Locate the cell with the specified text and output its (x, y) center coordinate. 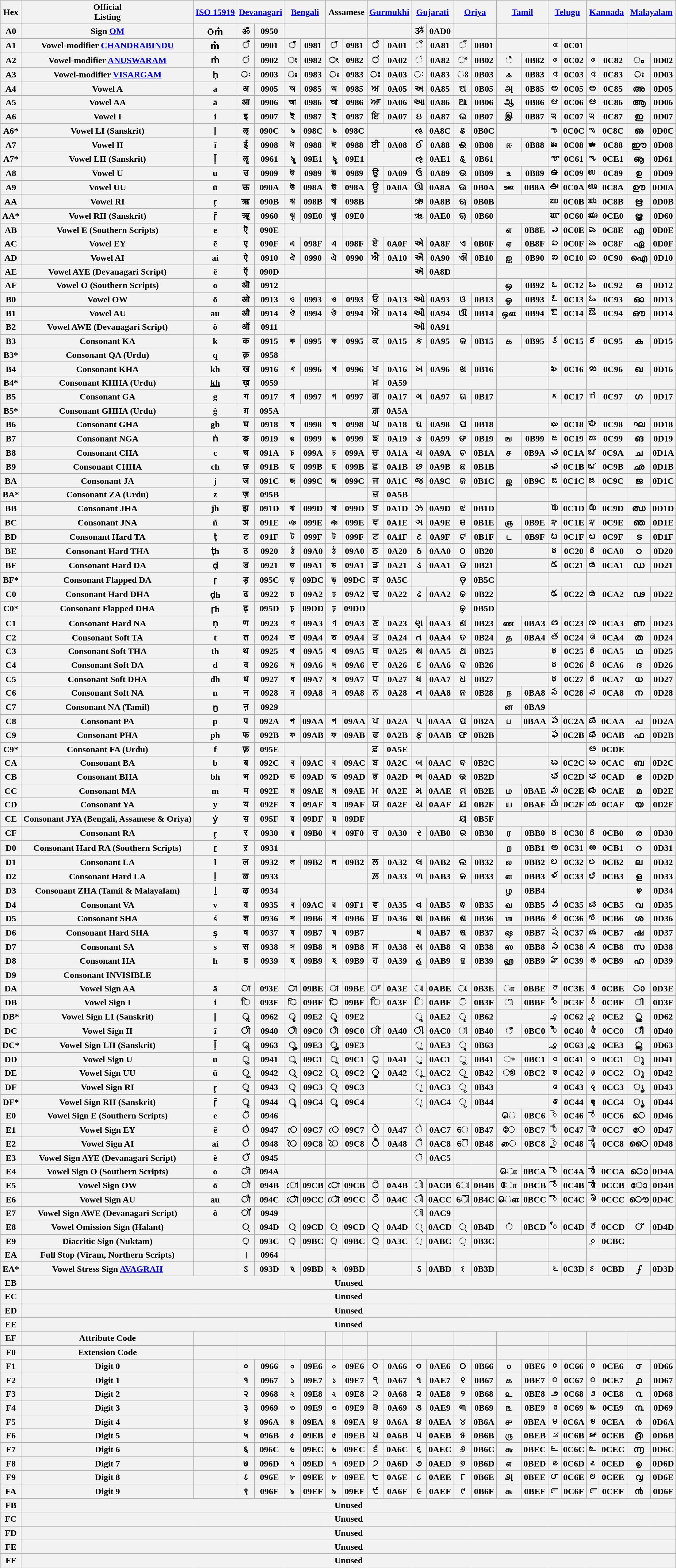
డ (554, 566)
ल (245, 862)
0C90 (613, 258)
ਊ (375, 187)
0B6F (484, 1491)
0C15 (574, 341)
0A1B (397, 467)
ਫ (375, 735)
0BB5 (535, 905)
ਛ (375, 467)
௩ (509, 1408)
ఊ (554, 187)
0C44 (574, 1102)
0C0B (574, 202)
ൄ (638, 1102)
જ (419, 481)
0C8A (613, 187)
Vowel Sign LII (Sanskrit) (107, 1045)
A9 (11, 187)
0C6D (574, 1464)
096E (270, 1477)
Consonant MA (107, 791)
ಾ (593, 989)
0C6F (574, 1491)
0AAB (440, 735)
Vowel-modifier ANUSWARAM (107, 60)
092A (270, 721)
0D32 (663, 862)
ਪ (375, 721)
0A21 (397, 566)
0C2D (574, 777)
ਰ (375, 833)
ಒ (593, 286)
0D39 (663, 961)
0AC0 (440, 1031)
ਘ (375, 425)
ઢ (419, 594)
ೞ (593, 749)
Vowel Omission Sign (Halant) (107, 1227)
ധ (638, 679)
0B27 (484, 679)
Consonant Flapped DHA (107, 609)
0A6F (397, 1491)
0BEE (535, 1477)
ఱ (554, 848)
0A20 (397, 551)
Consonant JA (107, 481)
0C05 (574, 89)
ੂ (375, 1073)
ਸ (375, 947)
Vowel O (Southern Scripts) (107, 286)
BD (11, 537)
0B39 (484, 961)
ફ (419, 735)
ॆ (245, 1116)
ൊ (638, 1171)
ટ (419, 537)
Consonant LA (107, 862)
0B6D (484, 1464)
ஸ (509, 947)
ओ (245, 299)
ਾ (375, 989)
BA (11, 481)
ತ (593, 637)
Vowel UU (107, 187)
Consonant NA (Tamil) (107, 707)
0C17 (574, 397)
0A9D (440, 508)
0A2D (397, 777)
0D2B (663, 735)
0AAE (440, 791)
ਟ (375, 537)
0D0E (663, 230)
ર (419, 833)
0D2E (663, 791)
ञ (245, 523)
0C6C (574, 1450)
ਓ (375, 299)
0A13 (397, 299)
ध (245, 679)
௯ (509, 1491)
ಽ (593, 1269)
ಲ (593, 862)
ీ (554, 1031)
CB (11, 777)
੪ (375, 1422)
090D (270, 272)
0901 (270, 46)
ਢ (375, 594)
ഖ (638, 369)
0B63 (484, 1045)
0CB7 (613, 933)
Vowel RI (107, 202)
0ACB (440, 1185)
Diacritic Sign (Nuktam) (107, 1241)
0A48 (397, 1144)
ಚ (593, 453)
C2 (11, 637)
0AAA (440, 721)
ৱ (334, 905)
0C6A (574, 1422)
0967 (270, 1380)
0C1A (574, 453)
ఎ (554, 230)
ड (245, 566)
ੀ (375, 1031)
DD (11, 1059)
ਞ (375, 523)
0926 (270, 665)
0A1F (397, 537)
CE (11, 819)
ய (509, 805)
0C20 (574, 551)
മ (638, 791)
ḥ (215, 74)
ਅ (375, 89)
F0 (11, 1352)
ಛ (593, 467)
ઽ (419, 1269)
૮ (419, 1477)
ଔ (462, 313)
୫ (462, 1436)
ଜ (462, 481)
ஃ (509, 74)
ಯ (593, 805)
0D08 (663, 145)
ோ (509, 1185)
0B05 (484, 89)
ਿ (375, 1003)
ಝ (593, 508)
Digit 2 (107, 1394)
ఇ (554, 116)
096D (270, 1464)
0A93 (440, 299)
ജ (638, 481)
ಓ (593, 299)
0AE9 (440, 1408)
ઔ (419, 313)
Vowel E (Southern Scripts) (107, 230)
ం (554, 60)
ୠ (462, 216)
0D6C (663, 1450)
0B3E (484, 989)
0B2A (484, 721)
0B93 (535, 299)
D1 (11, 862)
0CB2 (613, 862)
0A8C (440, 131)
0C3F (574, 1003)
ऽ (245, 1269)
ஊ (509, 187)
ତ (462, 637)
0BCC (535, 1200)
0914 (270, 313)
0938 (270, 947)
ത (638, 637)
Consonant JHA (107, 508)
0CEF (613, 1491)
୨ (462, 1394)
ख (245, 369)
ਗ਼ (375, 411)
0B9E (535, 523)
ୟ (462, 819)
ஞ (509, 523)
0AC9 (440, 1213)
096B (270, 1436)
0AAC (440, 763)
0C3E (574, 989)
0CC8 (613, 1144)
୮ (462, 1477)
0D03 (663, 74)
0950 (270, 31)
ढ़ (245, 609)
0AED (440, 1464)
AF (11, 286)
ఉ (554, 173)
0CB5 (613, 905)
ત (419, 637)
0B06 (484, 103)
0B82 (535, 60)
m̐ (215, 46)
ೌ (593, 1200)
ਜ (375, 481)
ṟ (215, 848)
l (215, 862)
Consonant Soft DHA (107, 679)
അ (638, 89)
ી (419, 1031)
Malayalam (652, 12)
094B (270, 1185)
൩ (638, 1408)
0C8B (613, 202)
ਏ (375, 244)
ಠ (593, 551)
q (215, 355)
EB (11, 1283)
ਔ (375, 313)
F4 (11, 1408)
0B1A (484, 453)
ૣ (419, 1045)
્ (419, 1227)
0D22 (663, 594)
ऎ (245, 230)
0BED (535, 1464)
0932 (270, 862)
ଅ (462, 89)
0CA2 (613, 594)
0BB6 (535, 919)
0CC2 (613, 1073)
र (245, 833)
0A4B (397, 1185)
Consonant VA (107, 905)
પ (419, 721)
ഗ (638, 397)
0B18 (484, 425)
0C1E (574, 523)
0D36 (663, 919)
0C83 (613, 74)
ୀ (462, 1031)
౦ (554, 1366)
0930 (270, 833)
ड़ (245, 580)
ಘ (593, 425)
0B14 (484, 313)
ਮ (375, 791)
அ (509, 89)
Vowel RII (Sanskrit) (107, 216)
आ (245, 103)
௧ (509, 1380)
0D0B (663, 202)
य़ (245, 819)
ଘ (462, 425)
ઍ (419, 272)
ପ (462, 721)
இ (509, 116)
५ (245, 1436)
೬ (593, 1450)
ଡ଼ (462, 580)
a (215, 89)
0D68 (663, 1394)
0D69 (663, 1408)
0C03 (574, 74)
൭ (638, 1464)
ಶ (593, 919)
ஒ (509, 286)
0906 (270, 103)
0A8D (440, 272)
0A98 (440, 425)
0AA2 (440, 594)
൮ (638, 1477)
ஓ (509, 299)
091F (270, 537)
ி (509, 1003)
0AC1 (440, 1059)
0D41 (663, 1059)
૭ (419, 1464)
ṛ (215, 580)
Ōm̐ (215, 31)
ౢ (554, 1017)
0BC7 (535, 1130)
0D1E (663, 523)
ಙ (593, 439)
0CED (613, 1464)
0C26 (574, 665)
0ACD (440, 1227)
0C41 (574, 1059)
ग़ (245, 411)
C9* (11, 749)
१ (245, 1380)
0ABF (440, 1003)
n (215, 693)
0D27 (663, 679)
0C6E (574, 1477)
0919 (270, 439)
଼ (462, 1241)
0C33 (574, 876)
09F1 (355, 905)
ಗ (593, 397)
਼ (375, 1241)
೦ (593, 1366)
ગ (419, 397)
0947 (270, 1130)
0D17 (663, 397)
ൣ (638, 1045)
0B40 (484, 1031)
0AA1 (440, 566)
ಃ (593, 74)
శ (554, 919)
ક (419, 341)
ਜ਼ (375, 494)
ॡ (245, 159)
ೂ (593, 1073)
ੈ (375, 1144)
0C48 (574, 1144)
0A10 (397, 258)
0941 (270, 1059)
ட (509, 537)
096F (270, 1491)
E7 (11, 1213)
0C23 (574, 623)
స (554, 947)
Vowel Sign LI (Sanskrit) (107, 1017)
FE (11, 1547)
ય (419, 805)
ડ (419, 566)
क़ (245, 355)
0909 (270, 173)
સ (419, 947)
్ (554, 1227)
ॐ (245, 31)
ો (419, 1185)
ஷ (509, 933)
ः (245, 74)
A3 (11, 74)
CA (11, 763)
૧ (419, 1380)
ఛ (554, 467)
ଳ (462, 876)
094D (270, 1227)
० (245, 1366)
ಋ (593, 202)
ṣ (215, 933)
0BCB (535, 1185)
0A03 (397, 74)
d (215, 665)
0BAA (535, 721)
ଆ (462, 103)
0960 (270, 216)
0BC8 (535, 1144)
0C32 (574, 862)
ਹ (375, 961)
0C2C (574, 763)
F9 (11, 1477)
B9 (11, 467)
0C9D (613, 508)
ಫ (593, 735)
ન (419, 693)
Gurmukhi (389, 12)
௫ (509, 1436)
0935 (270, 905)
Vowel Sign EY (107, 1130)
౭ (554, 1464)
0B44 (484, 1102)
੧ (375, 1380)
0CBF (613, 1003)
CC (11, 791)
ଧ (462, 679)
BF (11, 566)
0C4B (574, 1185)
ਆ (375, 103)
091E (270, 523)
D0 (11, 848)
C6 (11, 693)
0BEF (535, 1491)
0902 (270, 60)
FB (11, 1505)
0D3D (663, 1269)
092F (270, 805)
ಂ (593, 60)
0C02 (574, 60)
CF (11, 833)
ృ (554, 1087)
0C0C (574, 131)
0C42 (574, 1073)
Consonant KA (107, 341)
Consonant GA (107, 397)
ఌ (554, 131)
੮ (375, 1477)
0BB3 (535, 876)
औ (245, 313)
0D6B (663, 1436)
0D60 (663, 216)
s (215, 947)
0903 (270, 74)
ऌ (245, 131)
ੌ (375, 1200)
ઑ (419, 327)
0B85 (535, 89)
Vowel Sign RII (Sanskrit) (107, 1102)
ୌ (462, 1200)
Vowel AU (107, 313)
0C13 (574, 299)
ज़ (245, 494)
0D6A (663, 1422)
0A1C (397, 481)
k (215, 341)
ె (554, 1116)
ଓ (462, 299)
Vowel AYE (Devanagari Script) (107, 272)
ಏ (593, 244)
0A9F (440, 537)
ೊ (593, 1171)
C9 (11, 735)
0CE1 (613, 159)
ट (245, 537)
0D66 (663, 1366)
Vowel Sign II (107, 1031)
B6 (11, 425)
थ (245, 651)
ो (245, 1185)
0BC0 (535, 1031)
0C9E (613, 523)
ഠ (638, 551)
ಊ (593, 187)
ಸ (593, 947)
0B2D (484, 777)
ઘ (419, 425)
ற (509, 848)
0CE2 (613, 1017)
0A6E (397, 1477)
0A07 (397, 116)
ஶ (509, 919)
0A2C (397, 763)
ధ (554, 679)
വ (638, 905)
0AEB (440, 1436)
0B1B (484, 467)
ṅ (215, 439)
0BEB (535, 1436)
ુ (419, 1059)
Vowel Sign AWE (Devanagari Script) (107, 1213)
ఈ (554, 145)
0948 (270, 1144)
௦ (509, 1366)
౩ (554, 1408)
D8 (11, 961)
ଖ (462, 369)
0CC7 (613, 1130)
c (215, 453)
F5 (11, 1422)
0A42 (397, 1073)
ఋ (554, 202)
0921 (270, 566)
0D6E (663, 1477)
0933 (270, 876)
0C62 (574, 1017)
0AB9 (440, 961)
ṁ (215, 60)
૪ (419, 1422)
0A36 (397, 919)
dh (215, 679)
హ (554, 961)
0D40 (663, 1031)
२ (245, 1394)
ర (554, 833)
ై (554, 1144)
వ (554, 905)
ി (638, 1003)
0911 (270, 327)
0A19 (397, 439)
0D1F (663, 537)
0CEA (613, 1422)
ಎ (593, 230)
റ (638, 848)
0C9B (613, 467)
Vowel Sign U (107, 1059)
ਝ (375, 508)
வ (509, 905)
ଵ (462, 905)
0C66 (574, 1366)
ಞ (593, 523)
ॉ (245, 1213)
ఢ (554, 594)
0961 (270, 159)
ଇ (462, 116)
C8 (11, 721)
୧ (462, 1380)
Vowel OW (107, 299)
0BB1 (535, 848)
ഭ (638, 777)
ଙ (462, 439)
0BC1 (535, 1059)
095A (270, 411)
0CA5 (613, 651)
F3 (11, 1394)
093E (270, 989)
Digit 8 (107, 1477)
0A4C (397, 1200)
ୂ (462, 1073)
0A9C (440, 481)
0CCD (613, 1227)
೮ (593, 1477)
094A (270, 1171)
0C98 (613, 425)
ല (638, 862)
0D63 (663, 1045)
ચ (419, 453)
0924 (270, 637)
ଂ (462, 60)
0A67 (397, 1380)
0CA6 (613, 665)
0CA4 (613, 637)
Vowel-modifier CHANDRABINDU (107, 46)
ఔ (554, 313)
0C0F (574, 244)
0BB7 (535, 933)
Digit 4 (107, 1422)
0AC3 (440, 1087)
ଢ଼ (462, 609)
ന (638, 693)
ઐ (419, 258)
ಹ (593, 961)
Consonant Hard THA (107, 551)
ૡ (419, 159)
಼ (593, 1241)
0D13 (663, 299)
ശ (638, 919)
0B1C (484, 481)
ப (509, 721)
ಱ (593, 848)
ṇ (215, 623)
ଝ (462, 508)
ನ (593, 693)
0D07 (663, 116)
ಅ (593, 89)
0C82 (613, 60)
0BB9 (535, 961)
0AC4 (440, 1102)
న (554, 693)
0B22 (484, 594)
ೃ (593, 1087)
0C94 (613, 313)
ଚ (462, 453)
0ACC (440, 1200)
0C0A (574, 187)
ଗ (462, 397)
0AC2 (440, 1073)
ૂ (419, 1073)
Consonant KHHA (Urdu) (107, 383)
ீ (509, 1031)
0CEC (613, 1450)
Hex (11, 12)
દ (419, 665)
0D26 (663, 665)
ழ (509, 891)
બ (419, 763)
ಳ (593, 876)
0C24 (574, 637)
ਦ (375, 665)
ൈ (638, 1144)
0B36 (484, 919)
ੜ (375, 580)
Tamil (522, 12)
0CAC (613, 763)
ਖ (375, 369)
ਡ (375, 566)
0A26 (397, 665)
0C68 (574, 1394)
Vowel Sign AU (107, 1200)
ఓ (554, 299)
0B0F (484, 244)
Vowel AI (107, 258)
ष (245, 933)
ഞ (638, 523)
ġ (215, 411)
0C0E (574, 230)
ದ (593, 665)
0A01 (397, 46)
0AA0 (440, 551)
ph (215, 735)
0AEE (440, 1477)
ଢ (462, 594)
0D34 (663, 891)
0C9F (613, 537)
೩ (593, 1408)
EA (11, 1255)
092D (270, 777)
0BBE (535, 989)
0A5B (397, 494)
ऩ (245, 707)
ெ (509, 1116)
0B4B (484, 1185)
ભ (419, 777)
ళ (554, 876)
୩ (462, 1408)
ଷ (462, 933)
t (215, 637)
y (215, 805)
फ़ (245, 749)
DC* (11, 1045)
ଈ (462, 145)
೭ (593, 1464)
C4 (11, 665)
Consonant CHA (107, 453)
0CCA (613, 1171)
ఏ (554, 244)
E2 (11, 1144)
0AB3 (440, 876)
0B02 (484, 60)
फ (245, 735)
ण (245, 623)
DF* (11, 1102)
Vowel Sign AYE (Devanagari Script) (107, 1158)
0C31 (574, 848)
0A6A (397, 1422)
DA (11, 989)
८ (245, 1477)
ஏ (509, 244)
0D33 (663, 876)
0D30 (663, 833)
Vowel Sign E (Southern Scripts) (107, 1116)
0B32 (484, 862)
OfficialListing (107, 12)
് (638, 1227)
ૐ (419, 31)
0D06 (663, 103)
0AE0 (440, 216)
Kannada (607, 12)
0CAB (613, 735)
ई (245, 145)
ಡ (593, 566)
త (554, 637)
ळ (245, 876)
0B5C (484, 580)
AA (11, 202)
0B0B (484, 202)
ஔ (509, 313)
ṭ (215, 537)
0CB0 (613, 833)
Attribute Code (107, 1338)
0BEC (535, 1450)
0B8A (535, 187)
ਤ (375, 637)
त (245, 637)
F8 (11, 1464)
ఠ (554, 551)
0B5F (484, 819)
0CC6 (613, 1116)
Digit 9 (107, 1491)
0C18 (574, 425)
091B (270, 467)
ੁ (375, 1059)
0B8F (535, 244)
ਲ (375, 862)
ಐ (593, 258)
Consonant PHA (107, 735)
0B21 (484, 566)
ઈ (419, 145)
Consonant BA (107, 763)
0CA0 (613, 551)
jh (215, 508)
E5 (11, 1185)
0B01 (484, 46)
ೠ (593, 216)
४ (245, 1422)
E8 (11, 1227)
ँ (245, 46)
0AA8 (440, 693)
0A5E (397, 749)
0B0A (484, 187)
൨ (638, 1394)
0B6E (484, 1477)
Vowel Sign OW (107, 1185)
A0 (11, 31)
ഢ (638, 594)
इ (245, 116)
0CE8 (613, 1394)
ണ (638, 623)
0B26 (484, 665)
ਂ (375, 60)
0A89 (440, 173)
0C1B (574, 467)
0939 (270, 961)
0D44 (663, 1102)
D4 (11, 905)
ઉ (419, 173)
ॣ (245, 1045)
Digit 3 (107, 1408)
0C6B (574, 1436)
ୋ (462, 1185)
उ (245, 173)
झ (245, 508)
090B (270, 202)
0B60 (484, 216)
F2 (11, 1380)
09B0 (313, 833)
0C97 (613, 397)
Vowel-modifier VISARGAM (107, 74)
ప (554, 721)
0C69 (574, 1408)
ୣ (462, 1045)
ॊ (245, 1171)
ొ (554, 1171)
ൃ (638, 1087)
0A91 (440, 327)
0B43 (484, 1087)
౪ (554, 1422)
Consonant Hard TA (107, 537)
ର (462, 833)
ರ (593, 833)
ఒ (554, 286)
ୁ (462, 1059)
0B92 (535, 286)
ை (509, 1144)
DF (11, 1087)
0AA4 (440, 637)
ૄ (419, 1102)
ଥ (462, 651)
ఞ (554, 523)
0D20 (663, 551)
0CC0 (613, 1031)
ñ (215, 523)
த (509, 637)
േ (638, 1130)
ं (245, 60)
ே (509, 1130)
094C (270, 1200)
૫ (419, 1436)
୯ (462, 1491)
े (245, 1130)
0D16 (663, 369)
ਧ (375, 679)
0C1D (574, 508)
ਗ (375, 397)
ଟ (462, 537)
ૈ (419, 1144)
ળ (419, 876)
0BE7 (535, 1380)
0BE6 (535, 1366)
0966 (270, 1366)
0B48 (484, 1144)
ବ (462, 763)
0B2C (484, 763)
బ (554, 763)
0B42 (484, 1073)
0B6C (484, 1450)
૬ (419, 1450)
0AE1 (440, 159)
F7 (11, 1450)
श (245, 919)
म (245, 791)
ऱ (245, 848)
B3* (11, 355)
Consonant Soft TA (107, 637)
ૃ (419, 1087)
ஂ (509, 60)
0B83 (535, 74)
0C46 (574, 1116)
Consonant Flapped DA (107, 580)
0920 (270, 551)
ಔ (593, 313)
ਬ (375, 763)
0A3C (397, 1241)
ଶ (462, 919)
0A8F (440, 244)
Consonant KHA (107, 369)
൪ (638, 1422)
0A25 (397, 651)
0962 (270, 1017)
0A82 (440, 60)
మ (554, 791)
ઃ (419, 74)
ਫ਼ (375, 749)
0A83 (440, 74)
Consonant Soft NA (107, 693)
0917 (270, 397)
Consonant ZHA (Tamil & Malayalam) (107, 891)
ഐ (638, 258)
ਇ (375, 116)
DB* (11, 1017)
൦ (638, 1366)
0B08 (484, 145)
0958 (270, 355)
0C25 (574, 651)
C1 (11, 623)
ൡ (638, 159)
DC (11, 1031)
0CA7 (613, 679)
p (215, 721)
0B0C (484, 131)
B4 (11, 369)
య (554, 805)
੨ (375, 1394)
0C01 (574, 46)
E6 (11, 1200)
ು (593, 1059)
gh (215, 425)
൧ (638, 1380)
0D0F (663, 244)
0A0A (397, 187)
એ (419, 244)
D6 (11, 933)
઼ (419, 1241)
0CBD (613, 1269)
0929 (270, 707)
0B90 (535, 258)
E4 (11, 1171)
0D42 (663, 1073)
B0 (11, 299)
0B3D (484, 1269)
090C (270, 131)
ଏ (462, 244)
0907 (270, 116)
ठ (245, 551)
ଃ (462, 74)
ौ (245, 1200)
ഏ (638, 244)
0A86 (440, 103)
ക (638, 341)
ഫ (638, 735)
Consonant HA (107, 961)
0AB8 (440, 947)
ೋ (593, 1185)
0A8A (440, 187)
0C07 (574, 116)
0C40 (574, 1031)
090F (270, 244)
ു (638, 1059)
್ (593, 1227)
ଦ (462, 665)
B1 (11, 313)
ೡ (593, 159)
ૌ (419, 1200)
ஈ (509, 145)
0944 (270, 1102)
0D2A (663, 721)
ઋ (419, 202)
உ (509, 173)
Consonant NGA (107, 439)
BF* (11, 580)
0CAA (613, 721)
B7 (11, 439)
ଞ (462, 523)
ూ (554, 1073)
095B (270, 494)
ॄ (245, 1102)
0BA4 (535, 637)
0A5C (397, 580)
ISO 15919 (215, 12)
ଭ (462, 777)
0BCA (535, 1171)
థ (554, 651)
0AC5 (440, 1158)
ఫ (554, 735)
0C95 (613, 341)
B2 (11, 327)
0B87 (535, 116)
ఆ (554, 103)
ी (245, 1031)
ಇ (593, 116)
Vowel I (107, 116)
६ (245, 1450)
F1 (11, 1366)
ച (638, 453)
0A2A (397, 721)
ಈ (593, 145)
0BCD (535, 1227)
0B3C (484, 1241)
ୄ (462, 1102)
0A30 (397, 833)
न (245, 693)
ౣ (554, 1045)
ଉ (462, 173)
C5 (11, 679)
ഘ (638, 425)
0CA8 (613, 693)
0A06 (397, 103)
३ (245, 1408)
C0* (11, 609)
0BA3 (535, 623)
ଌ (462, 131)
0ABD (440, 1269)
੯ (375, 1491)
0AAD (440, 777)
0C8C (613, 131)
0934 (270, 891)
0BE8 (535, 1394)
ଣ (462, 623)
ౌ (554, 1200)
Digit 7 (107, 1464)
BB (11, 508)
095D (270, 609)
ୃ (462, 1087)
0B2E (484, 791)
FC (11, 1519)
ష (554, 933)
Consonant ZA (Urdu) (107, 494)
ସ (462, 947)
௨ (509, 1394)
0A1E (397, 523)
0CB9 (613, 961)
ଽ (462, 1269)
ഹ (638, 961)
0B2B (484, 735)
0AD0 (440, 31)
0CA1 (613, 566)
0912 (270, 286)
0A24 (397, 637)
0C9C (613, 481)
EE (11, 1324)
ಆ (593, 103)
గ (554, 397)
FA (11, 1491)
0B10 (484, 258)
092C (270, 763)
0D2F (663, 805)
Vowel LI (Sanskrit) (107, 131)
0CAD (613, 777)
0C93 (613, 299)
0AE6 (440, 1366)
0B07 (484, 116)
0A6D (397, 1464)
ઠ (419, 551)
0B9C (535, 481)
A8 (11, 173)
ऒ (245, 286)
ങ (638, 439)
0D35 (663, 905)
0A97 (440, 397)
ଲ (462, 862)
0A09 (397, 173)
0B4D (484, 1227)
0B67 (484, 1380)
0D05 (663, 89)
Consonant SHA (107, 919)
ஹ (509, 961)
0D46 (663, 1116)
ऴ (245, 891)
0C9A (613, 453)
B5* (11, 411)
Vowel LII (Sanskrit) (107, 159)
0CC1 (613, 1059)
0C63 (574, 1045)
ે (419, 1130)
0C27 (574, 679)
ଐ (462, 258)
ഇ (638, 116)
0D62 (663, 1017)
എ (638, 230)
D7 (11, 947)
091D (270, 508)
h (215, 961)
BC (11, 523)
ா (509, 989)
ഡ (638, 566)
0A17 (397, 397)
0B94 (535, 313)
ନ (462, 693)
0AB2 (440, 862)
0A96 (440, 369)
0D47 (663, 1130)
0CE3 (613, 1045)
ఘ (554, 425)
090A (270, 187)
0A05 (397, 89)
ग (245, 397)
। (245, 1255)
0D6F (663, 1491)
0B1D (484, 508)
୦ (462, 1366)
0C14 (574, 313)
ch (215, 467)
అ (554, 89)
0AA3 (440, 623)
౧ (554, 1380)
ఁ (554, 46)
0C4A (574, 1171)
अ (245, 89)
0C43 (574, 1087)
0A3E (397, 989)
0913 (270, 299)
Consonant Hard SHA (107, 933)
096C (270, 1450)
Consonant PA (107, 721)
ହ (462, 961)
ಿ (593, 1003)
0CAF (613, 805)
0CEB (613, 1436)
ਲ਼ (375, 876)
Digit 0 (107, 1366)
0C3D (574, 1269)
0D4D (663, 1227)
0A99 (440, 439)
0D10 (663, 258)
0CE0 (613, 216)
Vowel AWE (Devanagari Script) (107, 327)
0927 (270, 679)
ೆ (593, 1116)
0D61 (663, 159)
Vowel Sign I (107, 1003)
ਐ (375, 258)
் (509, 1227)
095F (270, 819)
0A94 (440, 313)
௬ (509, 1450)
z (215, 494)
ౡ (554, 159)
Vowel AA (107, 103)
କ (462, 341)
् (245, 1227)
0CC4 (613, 1102)
ਉ (375, 173)
ଁ (462, 46)
Gujarati (432, 12)
ḍh (215, 594)
ି (462, 1003)
0C09 (574, 173)
EC (11, 1297)
ಖ (593, 369)
095C (270, 580)
Vowel Sign O (Southern Scripts) (107, 1171)
F6 (11, 1436)
ह (245, 961)
0925 (270, 651)
D2 (11, 876)
0CBE (613, 989)
0C89 (613, 173)
ൂ (638, 1073)
ణ (554, 623)
0CBC (613, 1241)
୍ (462, 1227)
E0 (11, 1116)
ਵ (375, 905)
0B28 (484, 693)
0C16 (574, 369)
ன (509, 707)
ಜ (593, 481)
ਠ (375, 551)
ಢ (593, 594)
0A59 (397, 383)
ங (509, 439)
0AE7 (440, 1380)
ి (554, 1003)
Consonant QA (Urdu) (107, 355)
0B17 (484, 397)
0BAE (535, 791)
0C1F (574, 537)
m (215, 791)
AA* (11, 216)
ढ (245, 594)
ల (554, 862)
ఐ (554, 258)
ଊ (462, 187)
ఖ (554, 369)
Digit 5 (107, 1436)
0B5D (484, 609)
0C4C (574, 1200)
0AEF (440, 1491)
b (215, 763)
A4 (11, 89)
੬ (375, 1450)
ద (554, 665)
0B15 (484, 341)
ഈ (638, 145)
ृ (245, 1087)
0A32 (397, 862)
0CE9 (613, 1408)
ઞ (419, 523)
0D1D (663, 508)
0AB7 (440, 933)
భ (554, 777)
0A2F (397, 805)
ട (638, 537)
ਁ (375, 46)
Extension Code (107, 1352)
ര (638, 833)
BE (11, 551)
D5 (11, 919)
0C8F (613, 244)
ମ (462, 791)
0B20 (484, 551)
0A9E (440, 523)
ઙ (419, 439)
0AE3 (440, 1045)
౫ (554, 1436)
0C86 (613, 103)
0A39 (397, 961)
੍ (375, 1227)
௮ (509, 1477)
0922 (270, 594)
0D14 (663, 313)
0B30 (484, 833)
0CCC (613, 1200)
A1 (11, 46)
൬ (638, 1450)
ൠ (638, 216)
ౠ (554, 216)
0D67 (663, 1380)
0A28 (397, 693)
g (215, 397)
EA* (11, 1269)
0D19 (663, 439)
વ (419, 905)
0969 (270, 1408)
೨ (593, 1394)
0D18 (663, 425)
0A0F (397, 244)
ഃ (638, 74)
క (554, 341)
೧ (593, 1380)
CD (11, 805)
ऍ (245, 272)
0B03 (484, 74)
0B99 (535, 439)
ਚ (375, 453)
எ (509, 230)
0AA5 (440, 651)
090E (270, 230)
0BB8 (535, 947)
Bengali (305, 12)
ഋ (638, 202)
ಭ (593, 777)
౮ (554, 1477)
0D3E (663, 989)
0959 (270, 383)
th (215, 651)
AD (11, 258)
0AC8 (440, 1144)
0B9F (535, 537)
ै (245, 1144)
શ (419, 919)
0C2E (574, 791)
ṛh (215, 609)
B5 (11, 397)
0A5A (397, 411)
छ (245, 467)
Consonant SA (107, 947)
FF (11, 1561)
B3 (11, 341)
ಟ (593, 537)
Vowel Stress Sign AVAGRAH (107, 1269)
0CB6 (613, 919)
0C67 (574, 1380)
0D0A (663, 187)
0A69 (397, 1408)
Devanagari (260, 12)
ಥ (593, 651)
હ (419, 961)
ர (509, 833)
0937 (270, 933)
091A (270, 453)
ஜ (509, 481)
0AA7 (440, 679)
0D2C (663, 763)
Consonant Hard DA (107, 566)
ਭ (375, 777)
ऋ (245, 202)
க (509, 341)
f (215, 749)
0C10 (574, 258)
0B61 (484, 159)
ச (509, 453)
0A23 (397, 623)
୭ (462, 1464)
ഷ (638, 933)
0963 (270, 1045)
द (245, 665)
0D37 (663, 933)
ೢ (593, 1017)
स (245, 947)
0C2B (574, 735)
0D4C (663, 1200)
0B89 (535, 173)
0B24 (484, 637)
ṉ (215, 707)
0B8E (535, 230)
0910 (270, 258)
0B2F (484, 805)
ẏ (215, 819)
0C92 (613, 286)
0B86 (535, 103)
ಪ (593, 721)
0C22 (574, 594)
0C99 (613, 439)
ഽ (638, 1269)
ੋ (375, 1185)
ૢ (419, 1017)
ब (245, 763)
0C39 (574, 961)
િ (419, 1003)
0BC2 (535, 1073)
0916 (270, 369)
0B25 (484, 651)
0B9A (535, 453)
़ (245, 1241)
FD (11, 1533)
0CC3 (613, 1087)
લ (419, 862)
0A35 (397, 905)
0D6D (663, 1464)
ૉ (419, 1213)
ઁ (419, 46)
ൢ (638, 1017)
ോ (638, 1185)
0B88 (535, 145)
ा (245, 989)
ೈ (593, 1144)
ഥ (638, 651)
0D48 (663, 1144)
0D15 (663, 341)
C3 (11, 651)
0AE8 (440, 1394)
Consonant YA (107, 805)
Digit 6 (107, 1450)
Consonant Soft THA (107, 651)
093D (270, 1269)
ள (509, 876)
ా (554, 989)
ଯ (462, 805)
0A1D (397, 508)
અ (419, 89)
E1 (11, 1130)
௪ (509, 1422)
DE (11, 1073)
0A4D (397, 1227)
0A88 (440, 145)
0D02 (663, 60)
0A66 (397, 1366)
0923 (270, 623)
௭ (509, 1464)
ṭh (215, 551)
bh (215, 777)
ഔ (638, 313)
૦ (419, 1366)
0CCB (613, 1185)
0C4D (574, 1227)
९ (245, 1491)
0C12 (574, 286)
ઇ (419, 116)
0B37 (484, 933)
ഒ (638, 286)
મ (419, 791)
0A47 (397, 1130)
A2 (11, 60)
େ (462, 1130)
0928 (270, 693)
చ (554, 453)
0C61 (574, 159)
ਕ (375, 341)
ऐ (245, 258)
0D1A (663, 453)
च (245, 453)
ಉ (593, 173)
ધ (419, 679)
0CB3 (613, 876)
0D38 (663, 947)
Consonant RA (107, 833)
Consonant Hard NA (107, 623)
0B23 (484, 623)
0BA8 (535, 693)
0C28 (574, 693)
AB (11, 230)
ਨ (375, 693)
0943 (270, 1087)
ള (638, 876)
D9 (11, 975)
0B09 (484, 173)
ഓ (638, 299)
ৰ︎ (334, 833)
ആ (638, 103)
૯ (419, 1491)
Vowel Sign UU (107, 1073)
0A02 (397, 60)
0D25 (663, 651)
Vowel Sign AA (107, 989)
0B95 (535, 341)
0D4B (663, 1185)
0AC7 (440, 1130)
Consonant JYA (Bengali, Assamese & Oriya) (107, 819)
ೄ (593, 1102)
0C38 (574, 947)
0C21 (574, 566)
ଫ (462, 735)
0D31 (663, 848)
0B68 (484, 1394)
൯ (638, 1491)
093C (270, 1241)
0C08 (574, 145)
આ (419, 103)
0ABE (440, 989)
ङ (245, 439)
౨ (554, 1394)
0A87 (440, 116)
0BAF (535, 805)
0D21 (663, 566)
0B47 (484, 1130)
Full Stop (Viram, Northern Scripts) (107, 1255)
ऑ (245, 327)
ॅ (245, 1158)
Consonant GHA (107, 425)
0A15 (397, 341)
੦ (375, 1366)
0A33 (397, 876)
0D4A (663, 1171)
೯ (593, 1491)
ु (245, 1059)
ଛ (462, 467)
ஆ (509, 103)
ம (509, 791)
ഴ (638, 891)
ષ (419, 933)
0964 (270, 1255)
ં (419, 60)
0D09 (663, 173)
ബ (638, 763)
ज (245, 481)
ಧ (593, 679)
ਖ਼ (375, 383)
७ (245, 1464)
ଋ (462, 202)
0B16 (484, 369)
ఽ (554, 1269)
Consonant BHA (107, 777)
0A9B (440, 467)
0D23 (663, 623)
0968 (270, 1394)
ś (215, 919)
0C60 (574, 216)
ା (462, 989)
౯ (554, 1491)
ವ (593, 905)
A7 (11, 145)
െ (638, 1116)
ED (11, 1311)
0BB2 (535, 862)
0AB0 (440, 833)
0C06 (574, 103)
0B69 (484, 1408)
0AAF (440, 805)
0946 (270, 1116)
ഝ (638, 508)
091C (270, 481)
0B19 (484, 439)
0B38 (484, 947)
0A38 (397, 947)
0B4C (484, 1200)
0B6A (484, 1422)
Consonant Soft DA (107, 665)
E3 (11, 1158)
ഛ (638, 467)
0A14 (397, 313)
ೇ (593, 1130)
0CE7 (613, 1380)
ଡ (462, 566)
ಬ (593, 763)
ા (419, 989)
0B41 (484, 1059)
ઊ (419, 187)
Consonant INVISIBLE (107, 975)
യ (638, 805)
D3 (11, 891)
0AEC (440, 1450)
Consonant Hard DHA (107, 594)
ୈ (462, 1144)
प (245, 721)
A6* (11, 131)
0A27 (397, 679)
0B1F (484, 537)
ੇ (375, 1130)
0A6B (397, 1436)
0949 (270, 1213)
ḻ (215, 891)
096A (270, 1422)
Vowel U (107, 173)
0A85 (440, 89)
ਯ (375, 805)
0C47 (574, 1130)
Sign OM (107, 31)
0BE9 (535, 1408)
0A3F (397, 1003)
0B13 (484, 299)
0C96 (613, 369)
AE (11, 272)
Consonant FA (Urdu) (107, 749)
0AB6 (440, 919)
ఙ (554, 439)
0A81 (440, 46)
EF (11, 1338)
A5 (11, 103)
0D12 (663, 286)
౬ (554, 1450)
ఝ (554, 508)
ೣ (593, 1045)
ൌ (638, 1200)
0C30 (574, 833)
v (215, 905)
0A2B (397, 735)
ए (245, 244)
സ (638, 947)
ో (554, 1185)
0D0C (663, 131)
ే (554, 1130)
0B3F (484, 1003)
0C2F (574, 805)
Oriya (475, 12)
0D1C (663, 481)
भ (245, 777)
ಣ (593, 623)
A7* (11, 159)
0A2E (397, 791)
BA* (11, 494)
092B (270, 735)
0B1E (484, 523)
੩ (375, 1408)
C0 (11, 594)
ண (509, 623)
0942 (270, 1073)
0D3F (663, 1003)
0AEA (440, 1422)
ऊ (245, 187)
095E (270, 749)
ീ (638, 1031)
0A6C (397, 1450)
व (245, 905)
0AA6 (440, 665)
A6 (11, 116)
0C87 (613, 116)
ഉ (638, 173)
0BB0 (535, 833)
0CB1 (613, 848)
ொ (509, 1171)
Telugu (568, 12)
B8 (11, 453)
ख़ (245, 383)
Consonant Hard LA (107, 876)
୪ (462, 1422)
DB (11, 1003)
ந (509, 693)
Consonant JNA (107, 523)
0A08 (397, 145)
AC (11, 244)
0C36 (574, 919)
ல (509, 862)
0A68 (397, 1394)
0CB8 (613, 947)
૩ (419, 1408)
0BEA (535, 1422)
ୢ (462, 1017)
ਙ (375, 439)
j (215, 481)
0C88 (613, 145)
घ (245, 425)
0936 (270, 919)
0C35 (574, 905)
0A95 (440, 341)
ਥ (375, 651)
0B62 (484, 1017)
0A41 (397, 1059)
੫ (375, 1436)
ॢ (245, 1017)
Consonant Hard RA (Southern Scripts) (107, 848)
Vowel Sign AI (107, 1144)
09F0 (355, 833)
ಷ (593, 933)
ૅ (419, 1158)
093F (270, 1003)
0C8E (613, 230)
0AB5 (440, 905)
ௌ (509, 1200)
૨ (419, 1394)
0D2D (663, 777)
ણ (419, 623)
ஐ (509, 258)
0BBF (535, 1003)
0CA3 (613, 623)
Consonant CHHA (107, 467)
0A90 (440, 258)
ം (638, 60)
0918 (270, 425)
ు (554, 1059)
0905 (270, 89)
0908 (270, 145)
0CAE (613, 791)
ખ (419, 369)
Consonant GHHA (Urdu) (107, 411)
0931 (270, 848)
ू (245, 1073)
0A8B (440, 202)
0915 (270, 341)
092E (270, 791)
0C2A (574, 721)
0BA9 (535, 707)
0BB4 (535, 891)
क (245, 341)
0945 (270, 1158)
0A18 (397, 425)
0A22 (397, 594)
0A1A (397, 453)
ಌ (593, 131)
0ABC (440, 1241)
ॠ (245, 216)
0A9A (440, 453)
ि (245, 1003)
Vowel EY (107, 244)
ઓ (419, 299)
0CE6 (613, 1366)
0A40 (397, 1031)
ଠ (462, 551)
0B66 (484, 1366)
ਃ (375, 74)
Vowel Sign RI (107, 1087)
થ (419, 651)
ಮ (593, 791)
୬ (462, 1450)
0CEE (613, 1477)
ദ (638, 665)
0D1B (663, 467)
ਣ (375, 623)
છ (419, 467)
ḍ (215, 566)
0D24 (663, 637)
੭ (375, 1464)
0B6B (484, 1436)
E9 (11, 1241)
ౄ (554, 1102)
ట (554, 537)
ാ (638, 989)
Digit 1 (107, 1380)
0A16 (397, 369)
ഌ (638, 131)
ഊ (638, 187)
0AE2 (440, 1017)
Vowel A (107, 89)
പ (638, 721)
0C85 (613, 89)
೪ (593, 1422)
0CDE (613, 749)
0C19 (574, 439)
ୡ (462, 159)
ਸ਼ (375, 919)
0BC6 (535, 1116)
0D28 (663, 693)
ૠ (419, 216)
ః (554, 74)
ೀ (593, 1031)
ઝ (419, 508)
Vowel II (107, 145)
0D43 (663, 1087)
൫ (638, 1436)
0C37 (574, 933)
0940 (270, 1031)
0C1C (574, 481)
ਈ (375, 145)
य (245, 805)
ூ (509, 1073)
ઌ (419, 131)
ு (509, 1059)
0B35 (484, 905)
Assamese (347, 12)
B4* (11, 383)
র (292, 833)
0B33 (484, 876)
೫ (593, 1436)
జ (554, 481)
ಕ (593, 341)
C7 (11, 707)
